Find where the given text appears and provide that cell's center as [X, Y] coordinate. 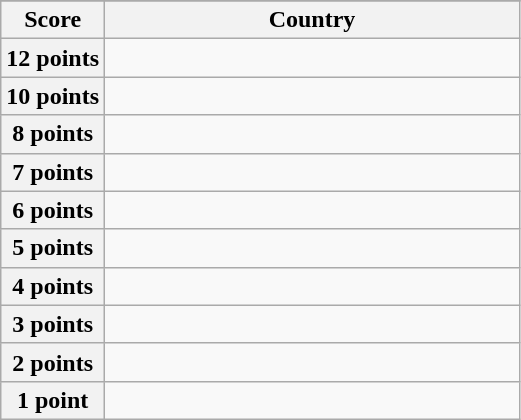
3 points [53, 324]
1 point [53, 400]
2 points [53, 362]
Score [53, 20]
10 points [53, 96]
7 points [53, 172]
Country [312, 20]
4 points [53, 286]
12 points [53, 58]
6 points [53, 210]
5 points [53, 248]
8 points [53, 134]
